Return the (X, Y) coordinate for the center point of the cell that contains the specified text.  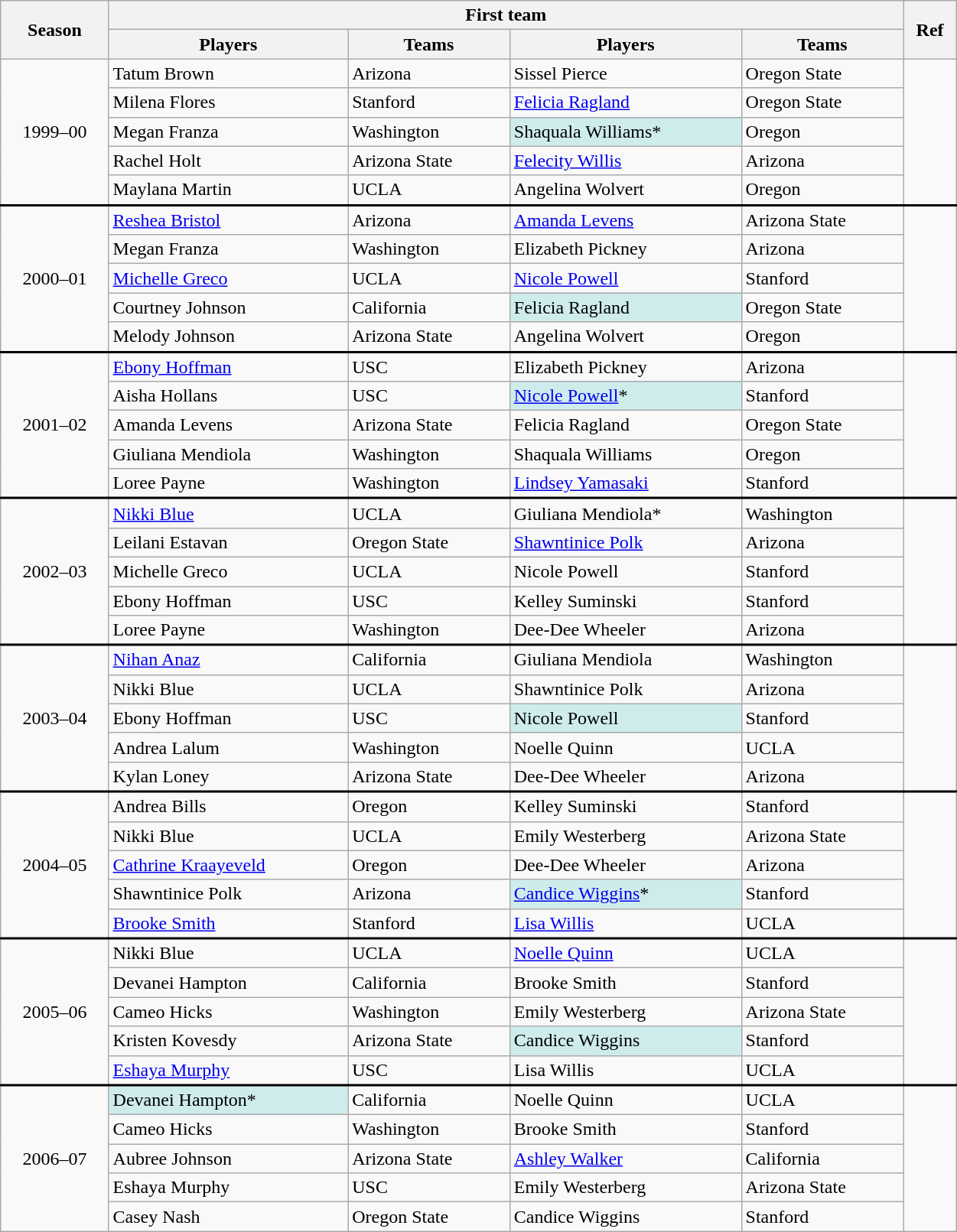
Andrea Bills (228, 806)
Devanei Hampton (228, 983)
Tatum Brown (228, 73)
Candice Wiggins* (626, 894)
1999–00 (55, 132)
Casey Nash (228, 1217)
Nicole Powell* (626, 396)
Rachel Holt (228, 161)
Shaquala Williams (626, 454)
Season (55, 30)
Nihan Anaz (228, 659)
2004–05 (55, 865)
Giuliana Mendiola* (626, 514)
2006–07 (55, 1158)
2005–06 (55, 1012)
Aubree Johnson (228, 1159)
2000–01 (55, 278)
Kristen Kovesdy (228, 1041)
Cathrine Kraayeveld (228, 865)
Shaquala Williams* (626, 132)
Reshea Bristol (228, 220)
2001–02 (55, 425)
Andrea Lalum (228, 747)
Leilani Estavan (228, 542)
Maylana Martin (228, 190)
Felecity Willis (626, 161)
First team (506, 15)
Ref (930, 30)
Kylan Loney (228, 777)
Ashley Walker (626, 1159)
Melody Johnson (228, 336)
Courtney Johnson (228, 307)
2003–04 (55, 718)
2002–03 (55, 572)
Aisha Hollans (228, 396)
Lindsey Yamasaki (626, 483)
Milena Flores (228, 102)
Sissel Pierce (626, 73)
Devanei Hampton* (228, 1100)
